Find where the given text appears and provide that cell's center as [x, y] coordinate. 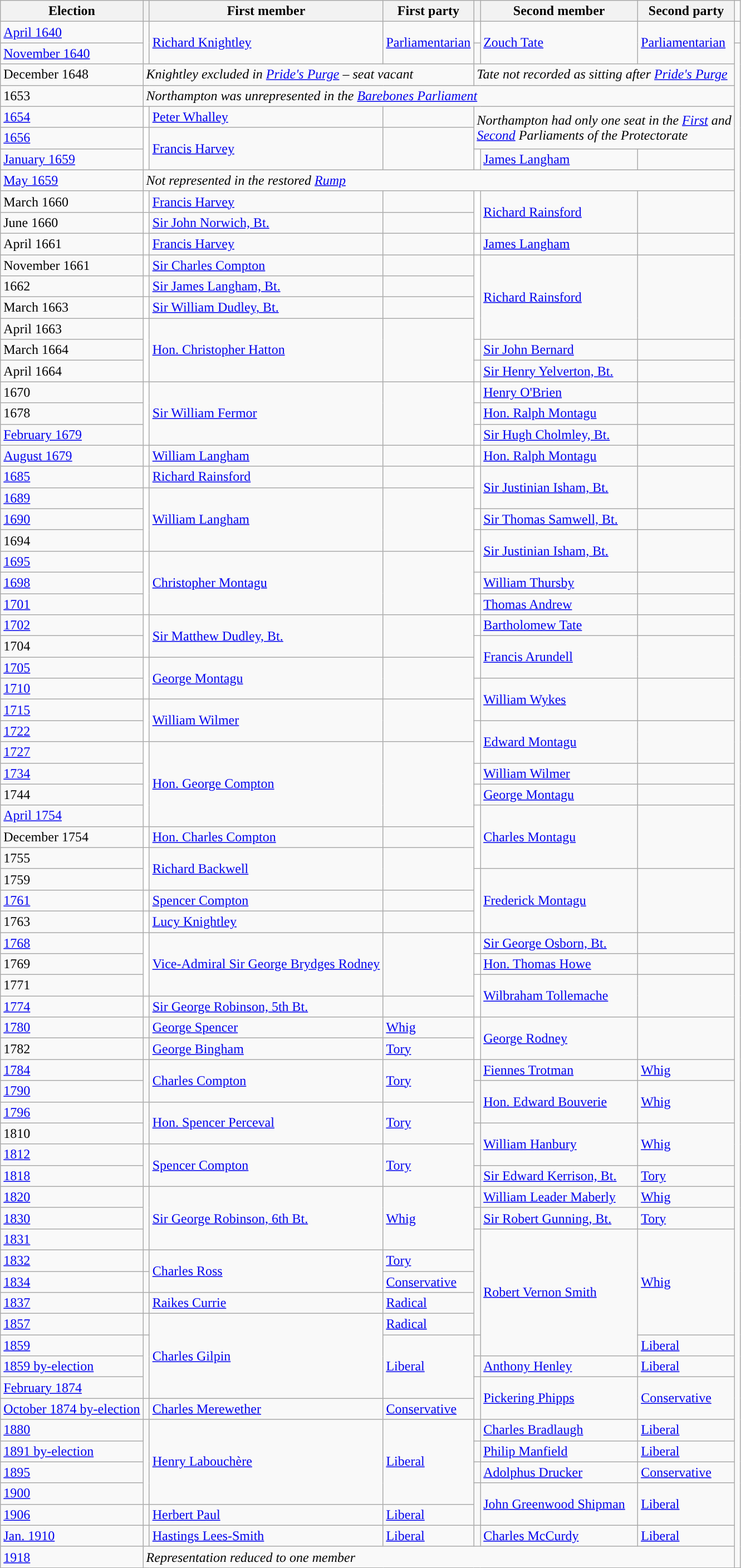
Charles Montagu [559, 837]
November 1661 [72, 265]
1662 [72, 287]
Thomas Andrew [559, 604]
1771 [72, 985]
First party [429, 11]
1670 [72, 392]
1906 [72, 1515]
Pickering Phipps [559, 1398]
Sir Charles Compton [266, 265]
Sir John Norwich, Bt. [266, 223]
Robert Vernon Smith [559, 1292]
March 1664 [72, 350]
Anthony Henley [559, 1367]
Sir George Robinson, 5th Bt. [266, 1007]
Peter Whalley [266, 117]
Hon. Thomas Howe [559, 964]
Charles Ross [266, 1271]
1698 [72, 583]
June 1660 [72, 223]
Charles Bradlaugh [559, 1430]
Vice-Admiral Sir George Brydges Rodney [266, 964]
Frederick Montagu [559, 900]
1880 [72, 1430]
1759 [72, 879]
George Bingham [266, 1049]
Christopher Montagu [266, 583]
Sir Henry Yelverton, Bt. [559, 371]
1690 [72, 519]
February 1874 [72, 1388]
Bartholomew Tate [559, 625]
1859 by-election [72, 1367]
First member [266, 11]
1820 [72, 1197]
1654 [72, 117]
Sir George Osborn, Bt. [559, 943]
William Leader Maberly [559, 1197]
1727 [72, 752]
Jan. 1910 [72, 1536]
1755 [72, 858]
Edward Montagu [559, 742]
1895 [72, 1472]
April 1754 [72, 816]
October 1874 by-election [72, 1409]
1918 [72, 1557]
Second party [686, 11]
1837 [72, 1303]
March 1663 [72, 308]
Hon. Spencer Perceval [266, 1123]
1694 [72, 540]
Tate not recorded as sitting after Pride's Purge [604, 75]
1830 [72, 1218]
1857 [72, 1324]
1722 [72, 731]
1704 [72, 647]
Charles McCurdy [559, 1536]
Adolphus Drucker [559, 1472]
Henry O'Brien [559, 392]
Raikes Currie [266, 1303]
1900 [72, 1493]
March 1660 [72, 201]
Richard Backwell [266, 869]
1678 [72, 413]
April 1661 [72, 244]
1780 [72, 1028]
1763 [72, 921]
Hon. Edward Bouverie [559, 1102]
1818 [72, 1176]
Charles Gilpin [266, 1356]
1685 [72, 477]
1653 [72, 96]
Sir Thomas Samwell, Bt. [559, 519]
Francis Arundell [559, 657]
1705 [72, 668]
1831 [72, 1239]
August 1679 [72, 456]
1774 [72, 1007]
February 1679 [72, 435]
Herbert Paul [266, 1515]
1710 [72, 689]
Philip Manfield [559, 1451]
Second member [559, 11]
Sir John Bernard [559, 350]
1656 [72, 138]
Not represented in the restored Rump [439, 180]
1796 [72, 1112]
Sir William Dudley, Bt. [266, 308]
Northampton had only one seat in the First and Second Parliaments of the Protectorate [604, 127]
January 1659 [72, 159]
1769 [72, 964]
Sir Matthew Dudley, Bt. [266, 636]
1891 by-election [72, 1451]
Hastings Lees-Smith [266, 1536]
Wilbraham Tollemache [559, 996]
December 1648 [72, 75]
1689 [72, 498]
Charles Merewether [266, 1409]
Sir James Langham, Bt. [266, 287]
1695 [72, 561]
1734 [72, 773]
John Greenwood Shipman [559, 1504]
1702 [72, 625]
Henry Labouchère [266, 1462]
1790 [72, 1091]
1784 [72, 1070]
Sir Robert Gunning, Bt. [559, 1218]
Representation reduced to one member [439, 1557]
George Spencer [266, 1028]
William Thursby [559, 583]
April 1663 [72, 329]
Richard Knightley [266, 43]
1701 [72, 604]
Northampton was unrepresented in the Barebones Parliament [439, 96]
1834 [72, 1281]
Charles Compton [266, 1081]
Lucy Knightley [266, 921]
1715 [72, 710]
Sir George Robinson, 6th Bt. [266, 1218]
Hon. Christopher Hatton [266, 350]
December 1754 [72, 837]
Sir Hugh Cholmley, Bt. [559, 435]
1768 [72, 943]
1832 [72, 1260]
George Rodney [559, 1038]
William Hanbury [559, 1144]
Sir Edward Kerrison, Bt. [559, 1176]
April 1640 [72, 32]
Sir William Fermor [266, 413]
1810 [72, 1133]
1782 [72, 1049]
Fiennes Trotman [559, 1070]
1744 [72, 795]
1859 [72, 1345]
Zouch Tate [559, 43]
April 1664 [72, 371]
Hon. George Compton [266, 784]
November 1640 [72, 53]
William Wykes [559, 699]
1812 [72, 1155]
1761 [72, 900]
Election [72, 11]
May 1659 [72, 180]
Hon. Charles Compton [266, 837]
Knightley excluded in Pride's Purge – seat vacant [308, 75]
